Locate the cell with the specified text and output its [x, y] center coordinate. 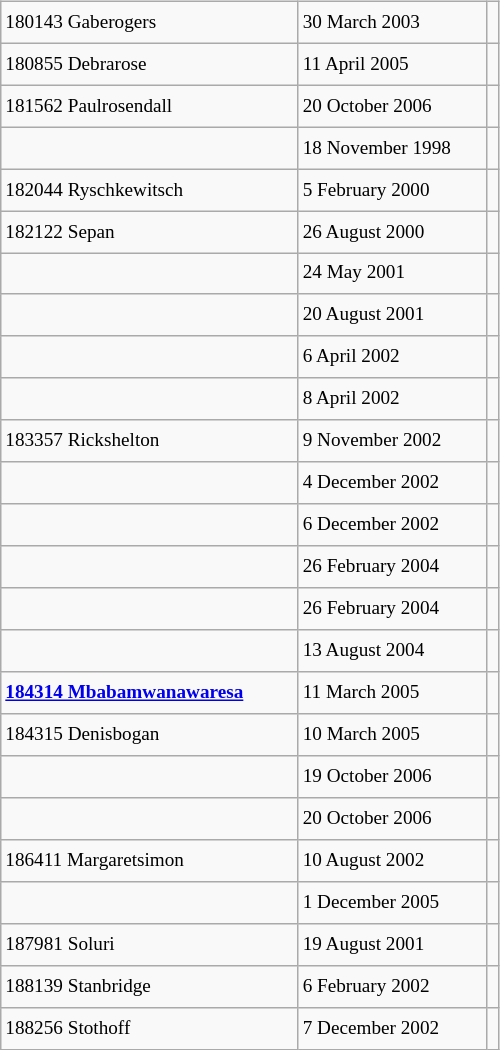
10 August 2002 [392, 861]
188139 Stanbridge [150, 986]
180143 Gaberogers [150, 22]
8 April 2002 [392, 399]
24 May 2001 [392, 274]
9 November 2002 [392, 441]
184315 Denisbogan [150, 735]
183357 Rickshelton [150, 441]
5 February 2000 [392, 190]
11 April 2005 [392, 64]
182044 Ryschkewitsch [150, 190]
30 March 2003 [392, 22]
26 August 2000 [392, 232]
180855 Debrarose [150, 64]
181562 Paulrosendall [150, 106]
6 April 2002 [392, 357]
19 August 2001 [392, 944]
6 February 2002 [392, 986]
11 March 2005 [392, 693]
19 October 2006 [392, 777]
6 December 2002 [392, 525]
184314 Mbabamwanawaresa [150, 693]
13 August 2004 [392, 651]
1 December 2005 [392, 902]
186411 Margaretsimon [150, 861]
7 December 2002 [392, 1028]
20 August 2001 [392, 315]
4 December 2002 [392, 483]
187981 Soluri [150, 944]
182122 Sepan [150, 232]
18 November 1998 [392, 148]
10 March 2005 [392, 735]
188256 Stothoff [150, 1028]
